Output the [x, y] coordinate of the center of the cell containing the given text.  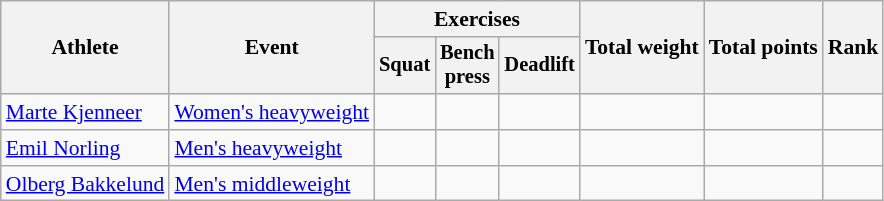
Marte Kjenneer [86, 112]
Athlete [86, 48]
Deadlift [539, 66]
Rank [854, 48]
Emil Norling [86, 148]
Total weight [642, 48]
Squat [404, 66]
Total points [764, 48]
Exercises [477, 19]
Event [272, 48]
Women's heavyweight [272, 112]
Men's heavyweight [272, 148]
Benchpress [467, 66]
